Capture the cell that displays the provided text and extract its [x, y] central coordinate. 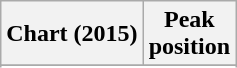
Peakposition [189, 34]
Chart (2015) [72, 34]
